Output the [x, y] coordinate of the center of the cell containing the given text.  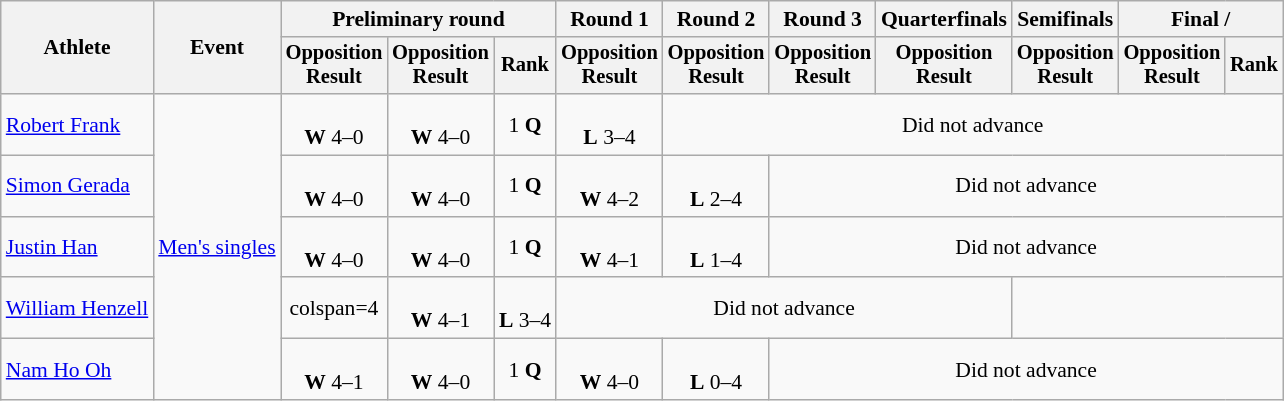
Quarterfinals [944, 19]
colspan=4 [334, 308]
Robert Frank [78, 124]
L 1–4 [716, 248]
Justin Han [78, 248]
Round 1 [610, 19]
Preliminary round [419, 19]
Nam Ho Oh [78, 370]
Athlete [78, 48]
Round 2 [716, 19]
L 0–4 [716, 370]
Men's singles [216, 247]
William Henzell [78, 308]
Semifinals [1066, 19]
W 4–2 [610, 186]
Event [216, 48]
L 2–4 [716, 186]
Round 3 [822, 19]
Final / [1201, 19]
Simon Gerada [78, 186]
